Provide the [x, y] coordinate of the cell's center where the given text is located.  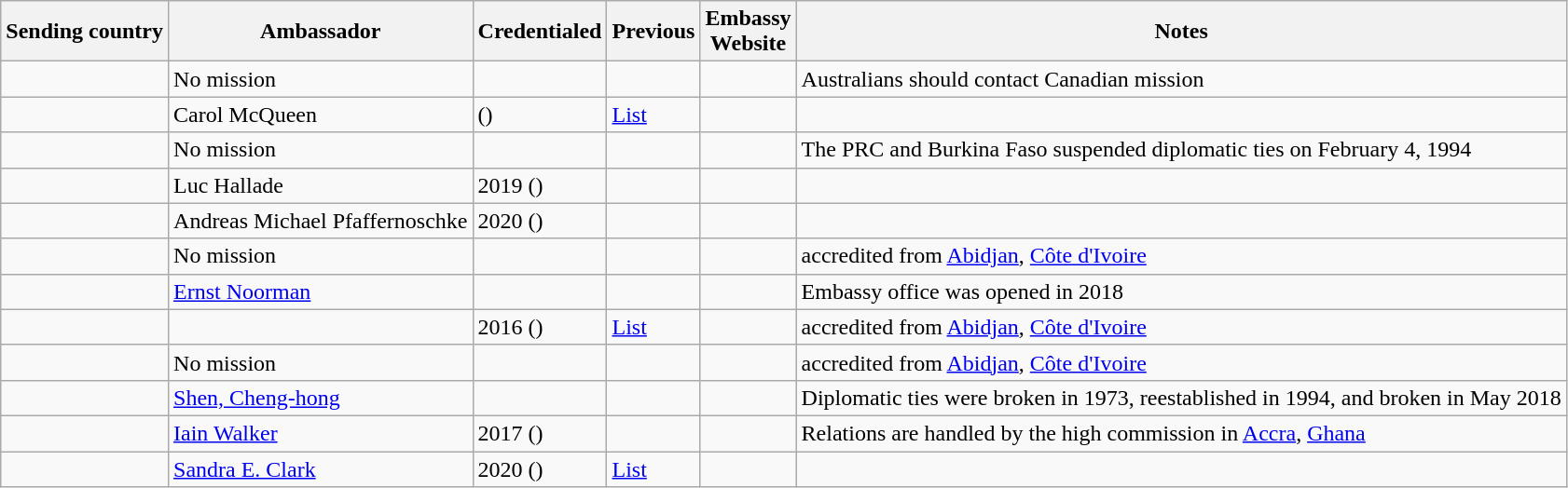
2017 () [540, 433]
EmbassyWebsite [748, 32]
Carol McQueen [321, 115]
2019 () [540, 185]
Sandra E. Clark [321, 468]
Ambassador [321, 32]
Embassy office was opened in 2018 [1181, 291]
Iain Walker [321, 433]
Relations are handled by the high commission in Accra, Ghana [1181, 433]
Credentialed [540, 32]
Luc Hallade [321, 185]
Australians should contact Canadian mission [1181, 79]
2016 () [540, 327]
Previous [653, 32]
Sending country [85, 32]
The PRC and Burkina Faso suspended diplomatic ties on February 4, 1994 [1181, 150]
Diplomatic ties were broken in 1973, reestablished in 1994, and broken in May 2018 [1181, 398]
() [540, 115]
Notes [1181, 32]
Ernst Noorman [321, 291]
Andreas Michael Pfaffernoschke [321, 221]
Shen, Cheng-hong [321, 398]
